Provide the (X, Y) coordinate of the cell's center where the given text is located.  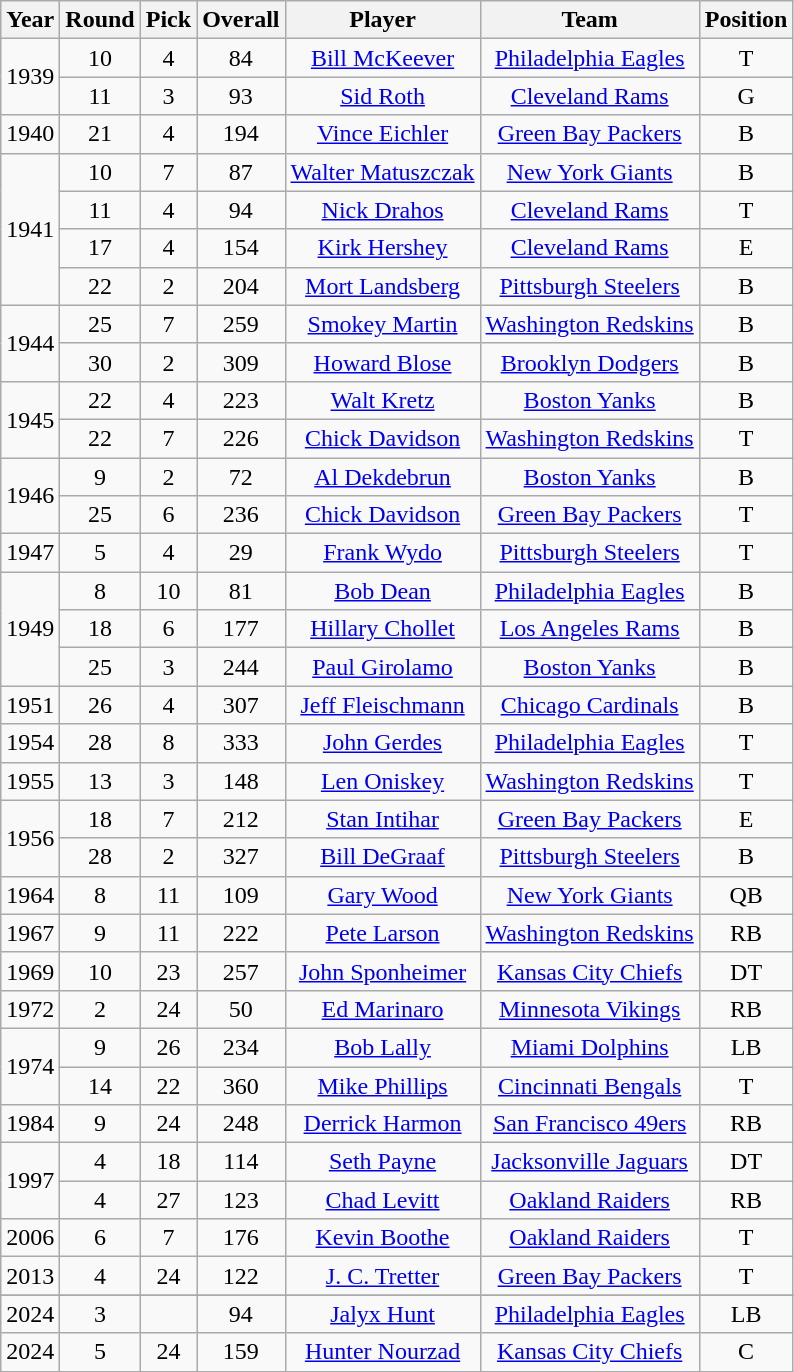
248 (241, 1124)
257 (241, 971)
Overall (241, 20)
222 (241, 933)
212 (241, 819)
Walt Kretz (382, 400)
1954 (30, 743)
Hillary Chollet (382, 629)
1939 (30, 77)
Brooklyn Dodgers (590, 362)
C (746, 1352)
John Sponheimer (382, 971)
Position (746, 20)
Jacksonville Jaguars (590, 1162)
Walter Matuszczak (382, 172)
1944 (30, 343)
1947 (30, 553)
360 (241, 1085)
1940 (30, 134)
Frank Wydo (382, 553)
Chad Levitt (382, 1200)
1955 (30, 781)
1956 (30, 838)
Player (382, 20)
234 (241, 1047)
21 (100, 134)
1945 (30, 419)
114 (241, 1162)
109 (241, 895)
72 (241, 477)
327 (241, 857)
1974 (30, 1066)
John Gerdes (382, 743)
223 (241, 400)
1951 (30, 705)
Seth Payne (382, 1162)
G (746, 96)
Sid Roth (382, 96)
Howard Blose (382, 362)
Mort Landsberg (382, 286)
30 (100, 362)
Year (30, 20)
Al Dekdebrun (382, 477)
Smokey Martin (382, 324)
17 (100, 248)
50 (241, 1009)
San Francisco 49ers (590, 1124)
244 (241, 667)
1946 (30, 496)
159 (241, 1352)
27 (168, 1200)
Chicago Cardinals (590, 705)
Round (100, 20)
Pick (168, 20)
236 (241, 515)
1969 (30, 971)
Mike Phillips (382, 1085)
307 (241, 705)
84 (241, 58)
Bill DeGraaf (382, 857)
Pete Larson (382, 933)
122 (241, 1276)
13 (100, 781)
1997 (30, 1181)
Team (590, 20)
Stan Intihar (382, 819)
1984 (30, 1124)
Jeff Fleischmann (382, 705)
1964 (30, 895)
Kirk Hershey (382, 248)
Hunter Nourzad (382, 1352)
Bob Dean (382, 591)
29 (241, 553)
176 (241, 1238)
2006 (30, 1238)
J. C. Tretter (382, 1276)
Len Oniskey (382, 781)
1941 (30, 229)
87 (241, 172)
177 (241, 629)
123 (241, 1200)
Cincinnati Bengals (590, 1085)
204 (241, 286)
Nick Drahos (382, 210)
2013 (30, 1276)
148 (241, 781)
Los Angeles Rams (590, 629)
Gary Wood (382, 895)
Bill McKeever (382, 58)
226 (241, 438)
333 (241, 743)
Minnesota Vikings (590, 1009)
Derrick Harmon (382, 1124)
Kevin Boothe (382, 1238)
Bob Lally (382, 1047)
Paul Girolamo (382, 667)
194 (241, 134)
1972 (30, 1009)
Vince Eichler (382, 134)
QB (746, 895)
1967 (30, 933)
93 (241, 96)
Ed Marinaro (382, 1009)
154 (241, 248)
14 (100, 1085)
309 (241, 362)
23 (168, 971)
81 (241, 591)
Jalyx Hunt (382, 1314)
Miami Dolphins (590, 1047)
259 (241, 324)
1949 (30, 629)
